From the cell containing the given text, extract its center point as (x, y) coordinate. 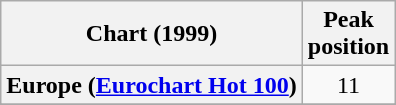
11 (348, 85)
Chart (1999) (152, 34)
Europe (Eurochart Hot 100) (152, 85)
Peakposition (348, 34)
